Provide the [x, y] coordinate of the cell's center where the given text is located.  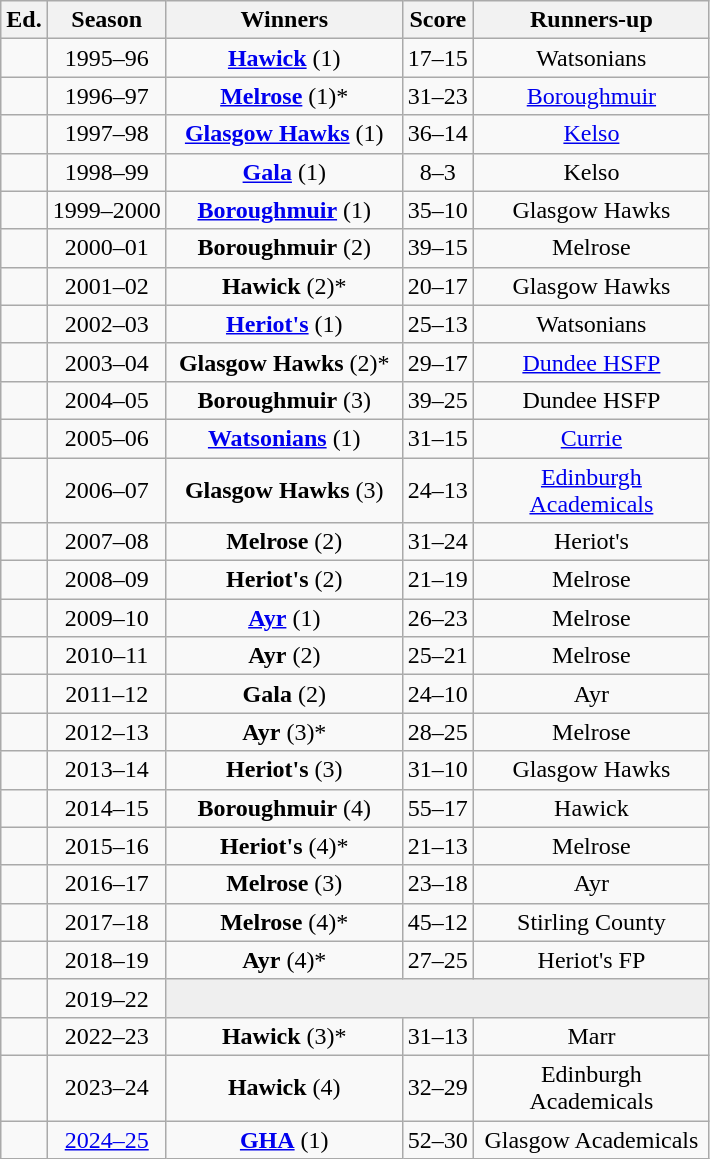
Currie [591, 438]
32–29 [438, 1088]
21–13 [438, 846]
17–15 [438, 58]
2014–15 [106, 808]
1997–98 [106, 134]
Marr [591, 1036]
31–15 [438, 438]
Boroughmuir (4) [284, 808]
Boroughmuir [591, 96]
Heriot's (1) [284, 324]
Melrose (1)* [284, 96]
2005–06 [106, 438]
36–14 [438, 134]
2024–25 [106, 1139]
Runners-up [591, 20]
2012–13 [106, 732]
2018–19 [106, 960]
55–17 [438, 808]
2010–11 [106, 656]
39–25 [438, 400]
2004–05 [106, 400]
Winners [284, 20]
2008–09 [106, 580]
24–13 [438, 490]
28–25 [438, 732]
Boroughmuir (2) [284, 248]
Hawick (2)* [284, 286]
Stirling County [591, 922]
39–15 [438, 248]
2003–04 [106, 362]
Glasgow Academicals [591, 1139]
Boroughmuir (1) [284, 210]
2007–08 [106, 542]
Ed. [24, 20]
Melrose (2) [284, 542]
2019–22 [106, 998]
Season [106, 20]
Heriot's FP [591, 960]
2011–12 [106, 694]
52–30 [438, 1139]
1999–2000 [106, 210]
31–23 [438, 96]
Boroughmuir (3) [284, 400]
Heriot's (3) [284, 770]
35–10 [438, 210]
26–23 [438, 618]
25–21 [438, 656]
Ayr (2) [284, 656]
Hawick (4) [284, 1088]
2009–10 [106, 618]
2013–14 [106, 770]
1998–99 [106, 172]
2001–02 [106, 286]
27–25 [438, 960]
2017–18 [106, 922]
2002–03 [106, 324]
2015–16 [106, 846]
2023–24 [106, 1088]
2000–01 [106, 248]
Glasgow Hawks (3) [284, 490]
Gala (1) [284, 172]
GHA (1) [284, 1139]
2006–07 [106, 490]
Heriot's (4)* [284, 846]
Glasgow Hawks (2)* [284, 362]
25–13 [438, 324]
Hawick [591, 808]
1995–96 [106, 58]
1996–97 [106, 96]
20–17 [438, 286]
2016–17 [106, 884]
Score [438, 20]
Hawick (1) [284, 58]
Watsonians (1) [284, 438]
Ayr (4)* [284, 960]
31–24 [438, 542]
Ayr (3)* [284, 732]
Ayr (1) [284, 618]
Hawick (3)* [284, 1036]
24–10 [438, 694]
Heriot's [591, 542]
2022–23 [106, 1036]
29–17 [438, 362]
23–18 [438, 884]
31–10 [438, 770]
8–3 [438, 172]
Melrose (4)* [284, 922]
31–13 [438, 1036]
Gala (2) [284, 694]
Melrose (3) [284, 884]
Glasgow Hawks (1) [284, 134]
45–12 [438, 922]
Heriot's (2) [284, 580]
21–19 [438, 580]
